Search for the cell housing the specified text and yield its [X, Y] center coordinate. 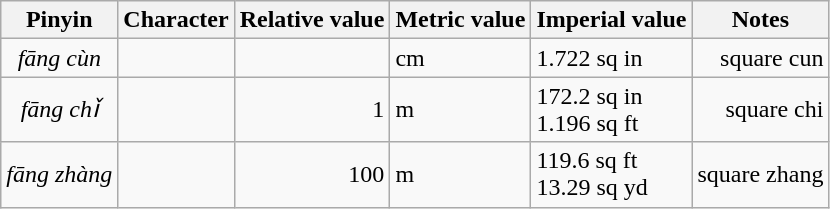
1.722 sq in [612, 58]
fāng chǐ [60, 110]
Metric value [460, 20]
Relative value [312, 20]
172.2 sq in1.196 sq ft [612, 110]
1 [312, 110]
Pinyin [60, 20]
fāng cùn [60, 58]
100 [312, 174]
Character [176, 20]
fāng zhàng [60, 174]
square chi [760, 110]
Imperial value [612, 20]
square zhang [760, 174]
119.6 sq ft13.29 sq yd [612, 174]
Notes [760, 20]
square cun [760, 58]
cm [460, 58]
